Determine the (X, Y) coordinate at the center of the cell enclosing the given text.  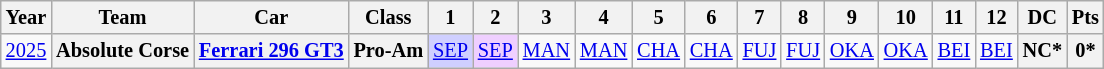
Year (26, 17)
Pts (1086, 17)
5 (658, 17)
NC* (1042, 51)
12 (996, 17)
Absolute Corse (122, 51)
Class (389, 17)
Car (272, 17)
8 (803, 17)
0* (1086, 51)
6 (712, 17)
2025 (26, 51)
11 (954, 17)
Team (122, 17)
2 (496, 17)
1 (450, 17)
3 (546, 17)
9 (852, 17)
7 (760, 17)
4 (604, 17)
Pro-Am (389, 51)
Ferrari 296 GT3 (272, 51)
10 (906, 17)
DC (1042, 17)
